Identify which cell holds the provided text, then report its [x, y] central coordinate. 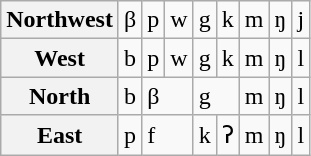
West [60, 58]
ʔ [228, 135]
North [60, 96]
East [60, 135]
f [168, 135]
j [301, 20]
Northwest [60, 20]
